Extract the (x, y) coordinate from the center of the cell holding the provided text.  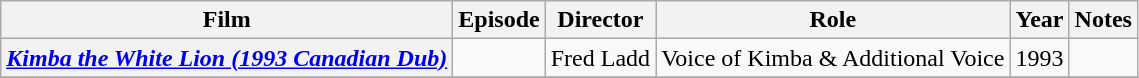
Year (1040, 20)
Notes (1103, 20)
Director (600, 20)
Film (227, 20)
Role (833, 20)
Voice of Kimba & Additional Voice (833, 58)
Fred Ladd (600, 58)
Episode (499, 20)
Kimba the White Lion (1993 Canadian Dub) (227, 58)
1993 (1040, 58)
